Detect which cell encompasses the target text, then output its [X, Y] center coordinate. 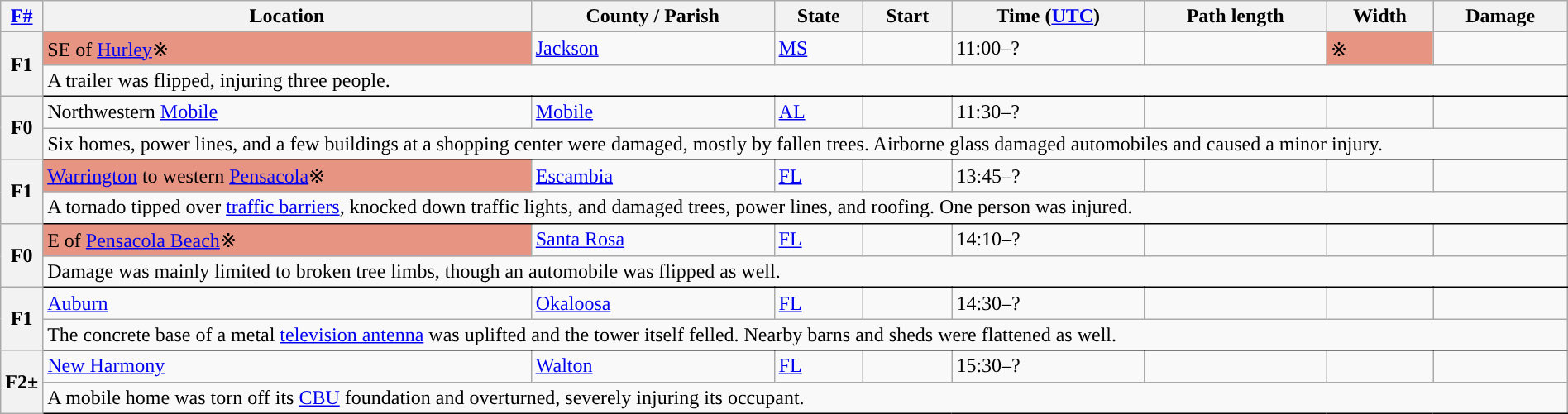
A tornado tipped over traffic barriers, knocked down traffic lights, and damaged trees, power lines, and roofing. One person was injured. [806, 207]
Path length [1236, 17]
Jackson [653, 49]
15:30–? [1049, 366]
A mobile home was torn off its CBU foundation and overturned, severely injuring its occupant. [806, 397]
SE of Hurley※ [288, 49]
11:30–? [1049, 112]
AL [819, 112]
F# [22, 17]
The concrete base of a metal television antenna was uplifted and the tower itself felled. Nearby barns and sheds were flattened as well. [806, 335]
County / Parish [653, 17]
Start [906, 17]
14:30–? [1049, 303]
Damage [1500, 17]
Auburn [288, 303]
Mobile [653, 112]
13:45–? [1049, 176]
MS [819, 49]
Width [1379, 17]
Okaloosa [653, 303]
※ [1379, 49]
11:00–? [1049, 49]
State [819, 17]
Walton [653, 366]
Santa Rosa [653, 240]
Escambia [653, 176]
E of Pensacola Beach※ [288, 240]
Location [288, 17]
New Harmony [288, 366]
Warrington to western Pensacola※ [288, 176]
A trailer was flipped, injuring three people. [806, 80]
14:10–? [1049, 240]
Time (UTC) [1049, 17]
F2± [22, 382]
Northwestern Mobile [288, 112]
Damage was mainly limited to broken tree limbs, though an automobile was flipped as well. [806, 272]
